For the text-containing cell, return its midpoint in [x, y] coordinate format. 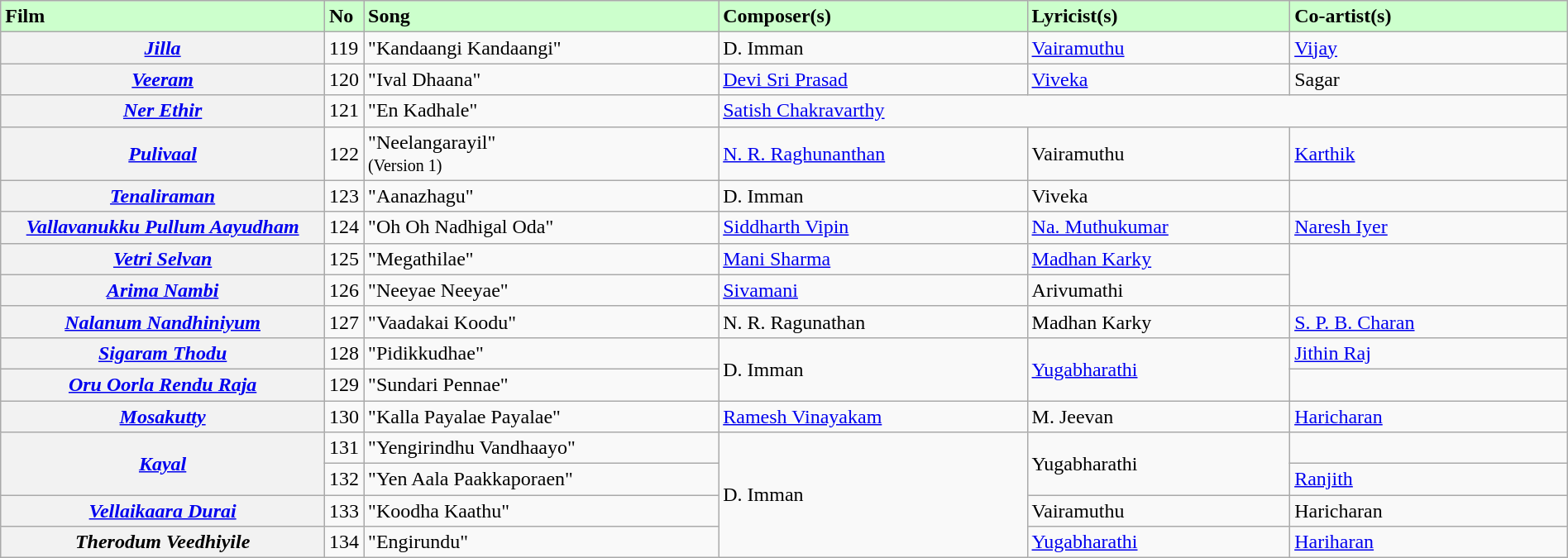
Arima Nambi [163, 290]
Na. Muthukumar [1159, 227]
Therodum Veedhiyile [163, 542]
128 [344, 353]
"Oh Oh Nadhigal Oda" [541, 227]
120 [344, 79]
"Engirundu" [541, 542]
Vetri Selvan [163, 259]
Mosakutty [163, 416]
M. Jeevan [1159, 416]
Ramesh Vinayakam [873, 416]
"Kandaangi Kandaangi" [541, 48]
Satish Chakravarthy [1143, 111]
"Yen Aala Paakkaporaen" [541, 479]
Sagar [1429, 79]
121 [344, 111]
119 [344, 48]
133 [344, 511]
132 [344, 479]
131 [344, 448]
Film [163, 17]
"Neelangarayil"(Version 1) [541, 154]
"Koodha Kaathu" [541, 511]
Veeram [163, 79]
Siddharth Vipin [873, 227]
Naresh Iyer [1429, 227]
Hariharan [1429, 542]
"Kalla Payalae Payalae" [541, 416]
Arivumathi [1159, 290]
126 [344, 290]
"Sundari Pennae" [541, 384]
Vallavanukku Pullum Aayudham [163, 227]
Oru Oorla Rendu Raja [163, 384]
Nalanum Nandhiniyum [163, 322]
130 [344, 416]
"Vaadakai Koodu" [541, 322]
Co-artist(s) [1429, 17]
Devi Sri Prasad [873, 79]
Vellaikaara Durai [163, 511]
127 [344, 322]
Tenaliraman [163, 196]
Song [541, 17]
Ranjith [1429, 479]
"Aanazhagu" [541, 196]
Sigaram Thodu [163, 353]
125 [344, 259]
S. P. B. Charan [1429, 322]
Mani Sharma [873, 259]
"Pidikkudhae" [541, 353]
"Neeyae Neeyae" [541, 290]
Karthik [1429, 154]
123 [344, 196]
N. R. Raghunanthan [873, 154]
122 [344, 154]
"Megathilae" [541, 259]
Vijay [1429, 48]
Ner Ethir [163, 111]
Jilla [163, 48]
Composer(s) [873, 17]
"Ival Dhaana" [541, 79]
"Yengirindhu Vandhaayo" [541, 448]
"En Kadhale" [541, 111]
Kayal [163, 464]
Lyricist(s) [1159, 17]
124 [344, 227]
Pulivaal [163, 154]
No [344, 17]
134 [344, 542]
Jithin Raj [1429, 353]
N. R. Ragunathan [873, 322]
129 [344, 384]
Sivamani [873, 290]
